For the text-containing cell, return its midpoint in [X, Y] coordinate format. 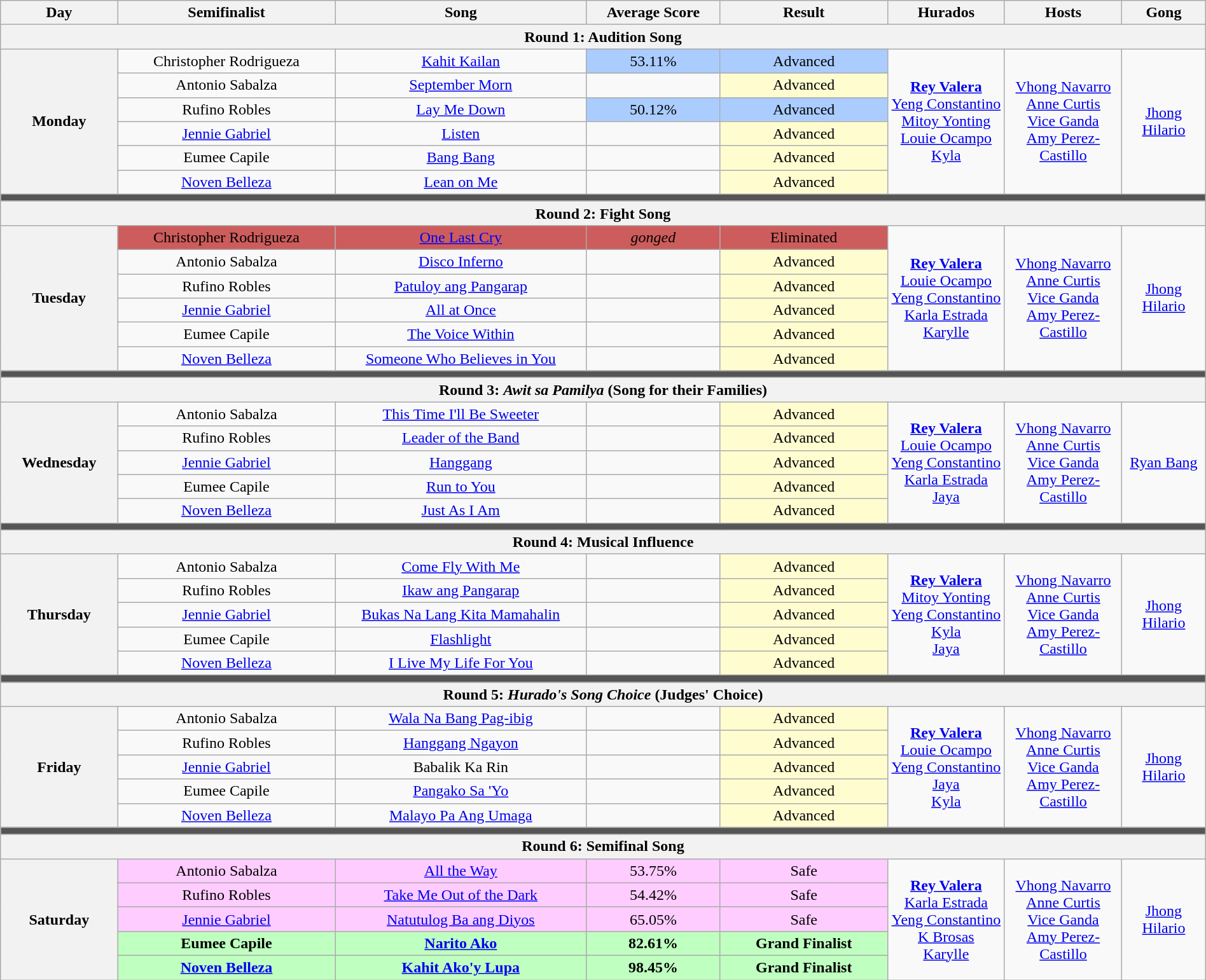
Average Score [653, 13]
Thursday [59, 614]
Eliminated [804, 237]
This Time I'll Be Sweeter [461, 414]
Round 3: Awit sa Pamilya (Song for their Families) [603, 390]
Hurados [946, 13]
Wala Na Bang Pag-ibig [461, 719]
September Morn [461, 85]
53.75% [653, 871]
Disco Inferno [461, 261]
All at Once [461, 310]
One Last Cry [461, 237]
Natutulog Ba ang Diyos [461, 919]
Ikaw ang Pangarap [461, 590]
Monday [59, 121]
Round 1: Audition Song [603, 37]
Hosts [1063, 13]
Malayo Pa Ang Umaga [461, 815]
Day [59, 13]
Pangako Sa 'Yo [461, 791]
Rey ValeraLouie OcampoYeng ConstantinoKarla EstradaKarylle [946, 298]
Kahit Kailan [461, 61]
gonged [653, 237]
53.11% [653, 61]
50.12% [653, 109]
Leader of the Band [461, 438]
Run to You [461, 487]
Rey ValeraMitoy YontingYeng ConstantinoKylaJaya [946, 614]
Round 6: Semifinal Song [603, 846]
Round 2: Fight Song [603, 213]
Babalik Ka Rin [461, 767]
Kahit Ako'y Lupa [461, 967]
Wednesday [59, 462]
Bukas Na Lang Kita Mamahalin [461, 614]
Rey ValeraLouie OcampoYeng ConstantinoKarla EstradaJaya [946, 462]
Round 5: Hurado's Song Choice (Judges' Choice) [603, 694]
Ryan Bang [1164, 462]
Semifinalist [226, 13]
Hanggang [461, 462]
Hanggang Ngayon [461, 743]
All the Way [461, 871]
Tuesday [59, 298]
Gong [1164, 13]
Patuloy ang Pangarap [461, 286]
Saturday [59, 919]
Lay Me Down [461, 109]
Listen [461, 134]
Flashlight [461, 639]
The Voice Within [461, 335]
Rey ValeraYeng ConstantinoMitoy YontingLouie OcampoKyla [946, 121]
Narito Ako [461, 943]
Result [804, 13]
98.45% [653, 967]
Friday [59, 767]
Round 4: Musical Influence [603, 542]
54.42% [653, 895]
Rey ValeraLouie OcampoYeng ConstantinoJayaKyla [946, 767]
Come Fly With Me [461, 566]
Take Me Out of the Dark [461, 895]
Someone Who Believes in You [461, 359]
Song [461, 13]
Lean on Me [461, 182]
Rey ValeraKarla EstradaYeng ConstantinoK BrosasKarylle [946, 919]
65.05% [653, 919]
Just As I Am [461, 511]
82.61% [653, 943]
I Live My Life For You [461, 663]
Bang Bang [461, 158]
